For the text-containing cell, return its midpoint in (X, Y) coordinate format. 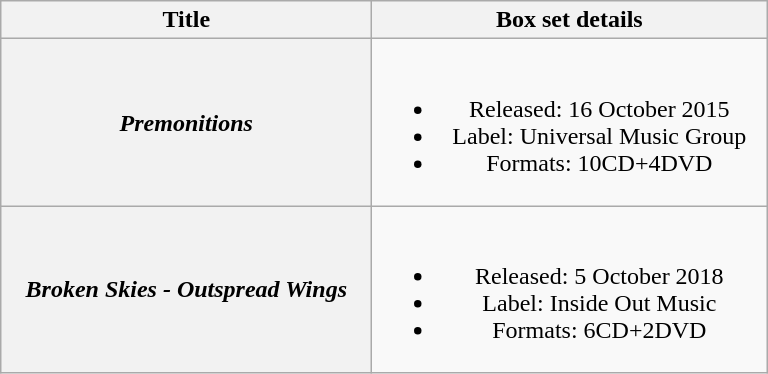
Premonitions (186, 122)
Title (186, 20)
Box set details (570, 20)
Released: 16 October 2015Label: Universal Music GroupFormats: 10CD+4DVD (570, 122)
Broken Skies - Outspread Wings (186, 290)
Released: 5 October 2018Label: Inside Out MusicFormats: 6CD+2DVD (570, 290)
